Scan for the cell matching the given text and deliver its [X, Y] coordinate at center. 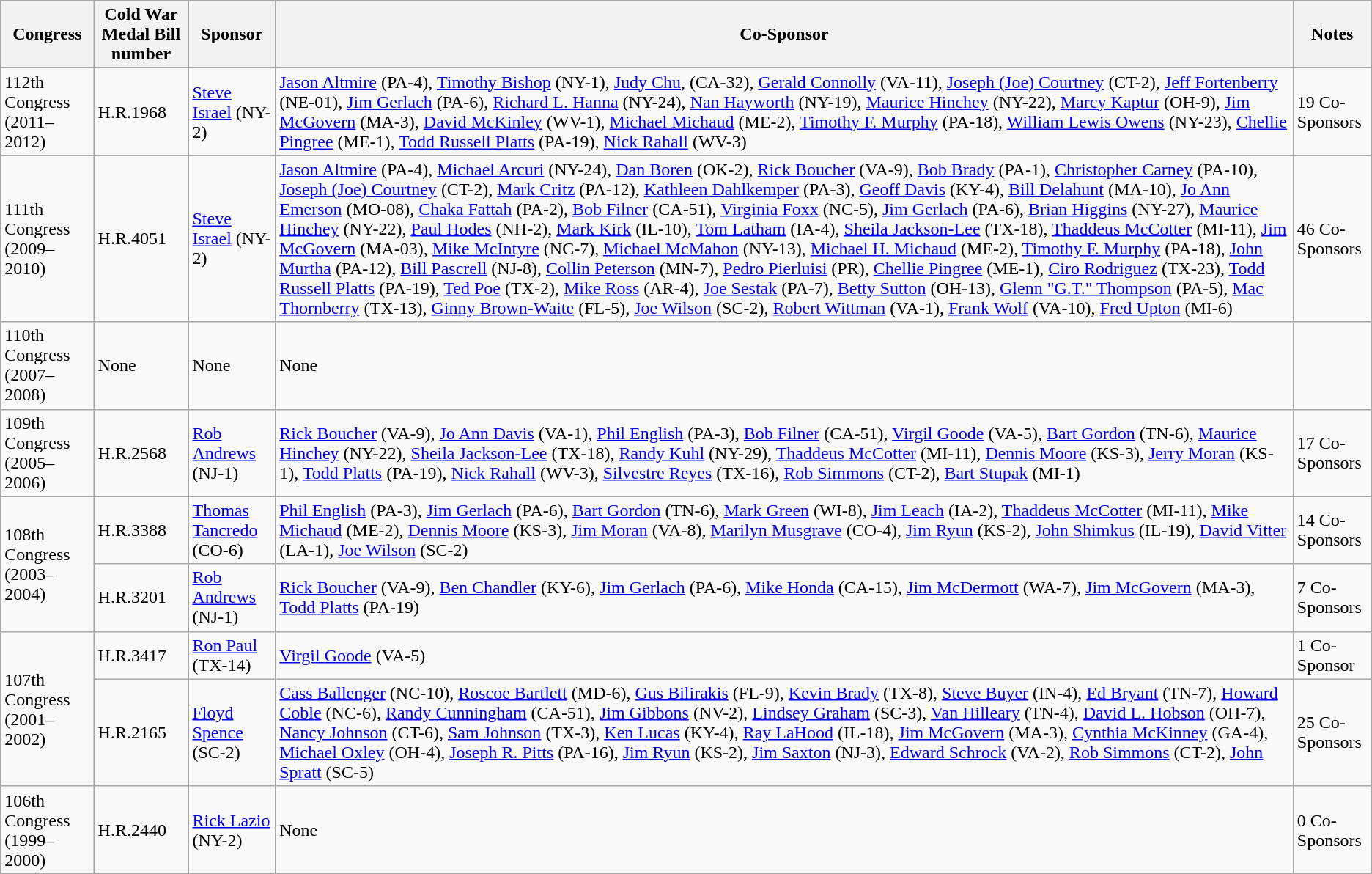
Co-Sponsor [784, 34]
25 Co-Sponsors [1332, 732]
H.R.2440 [141, 830]
7 Co-Sponsors [1332, 598]
Rick Boucher (VA-9), Ben Chandler (KY-6), Jim Gerlach (PA-6), Mike Honda (CA-15), Jim McDermott (WA-7), Jim McGovern (MA-3), Todd Platts (PA-19) [784, 598]
H.R.2165 [141, 732]
H.R.3417 [141, 655]
46 Co-Sponsors [1332, 239]
Thomas Tancredo (CO-6) [232, 530]
14 Co-Sponsors [1332, 530]
H.R.3201 [141, 598]
Ron Paul (TX-14) [232, 655]
110th Congress (2007–2008) [47, 365]
H.R.4051 [141, 239]
111th Congress (2009–2010) [47, 239]
112th Congress (2011–2012) [47, 111]
Notes [1332, 34]
Floyd Spence (SC-2) [232, 732]
Sponsor [232, 34]
108th Congress (2003–2004) [47, 564]
1 Co-Sponsor [1332, 655]
H.R.1968 [141, 111]
Virgil Goode (VA-5) [784, 655]
Congress [47, 34]
H.R.2568 [141, 453]
0 Co-Sponsors [1332, 830]
Rick Lazio (NY-2) [232, 830]
19 Co-Sponsors [1332, 111]
17 Co-Sponsors [1332, 453]
H.R.3388 [141, 530]
Cold War Medal Bill number [141, 34]
109th Congress (2005–2006) [47, 453]
106th Congress (1999–2000) [47, 830]
107th Congress (2001–2002) [47, 708]
